For the text-containing cell, return its midpoint in (X, Y) coordinate format. 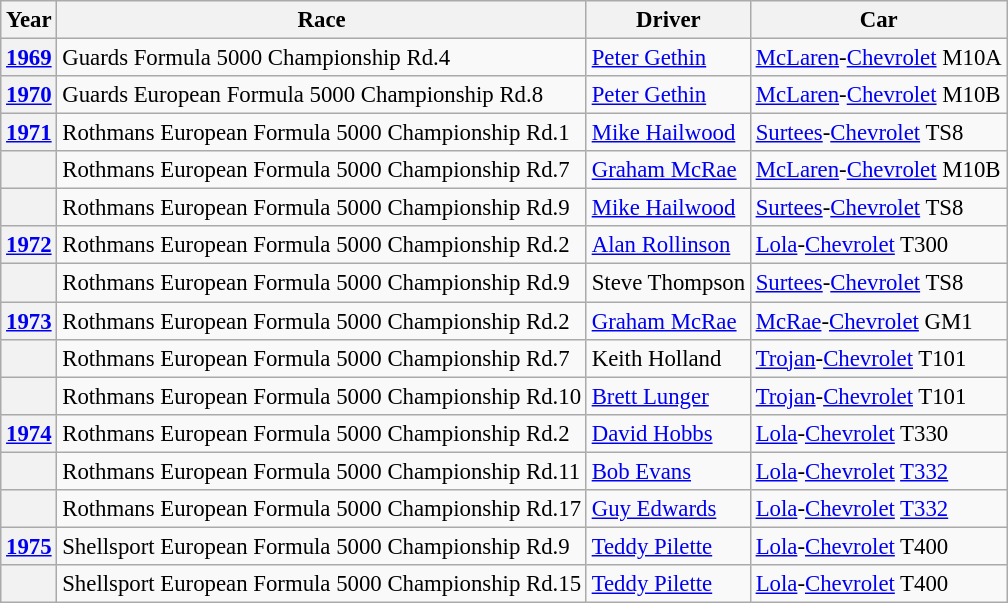
Rothmans European Formula 5000 Championship Rd.11 (322, 471)
Rothmans European Formula 5000 Championship Rd.10 (322, 396)
Lola-Chevrolet T330 (878, 433)
Bob Evans (668, 471)
1969 (29, 58)
Shellsport European Formula 5000 Championship Rd.15 (322, 584)
Driver (668, 20)
Shellsport European Formula 5000 Championship Rd.9 (322, 546)
1970 (29, 95)
Rothmans European Formula 5000 Championship Rd.17 (322, 509)
Alan Rollinson (668, 245)
Guy Edwards (668, 509)
Guards Formula 5000 Championship Rd.4 (322, 58)
1975 (29, 546)
1971 (29, 133)
Year (29, 20)
Steve Thompson (668, 283)
1973 (29, 321)
Rothmans European Formula 5000 Championship Rd.1 (322, 133)
1972 (29, 245)
Keith Holland (668, 358)
1974 (29, 433)
Lola-Chevrolet T300 (878, 245)
Brett Lunger (668, 396)
McRae-Chevrolet GM1 (878, 321)
David Hobbs (668, 433)
Guards European Formula 5000 Championship Rd.8 (322, 95)
McLaren-Chevrolet M10A (878, 58)
Car (878, 20)
Race (322, 20)
